Pinpoint the cell where the given text exists, returning its [x, y] midpoint coordinate. 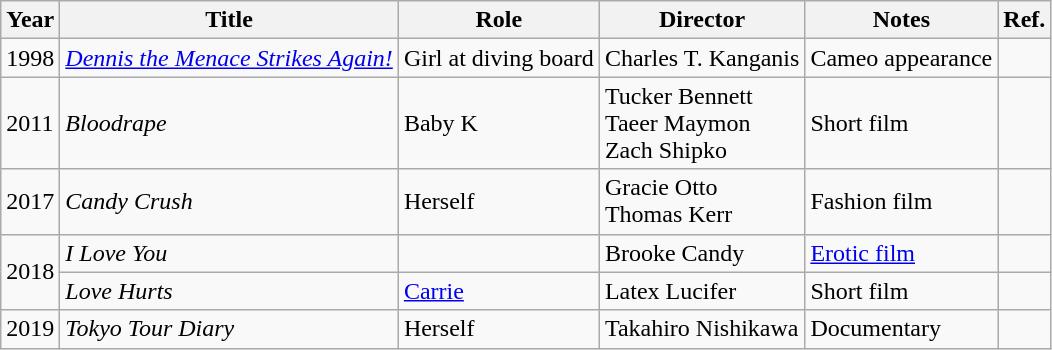
2018 [30, 272]
Baby K [498, 123]
Fashion film [902, 202]
Year [30, 20]
Role [498, 20]
2017 [30, 202]
Cameo appearance [902, 58]
Brooke Candy [702, 253]
Ref. [1024, 20]
Director [702, 20]
Title [230, 20]
2019 [30, 329]
Tokyo Tour Diary [230, 329]
Takahiro Nishikawa [702, 329]
Documentary [902, 329]
Charles T. Kanganis [702, 58]
Erotic film [902, 253]
I Love You [230, 253]
Bloodrape [230, 123]
Love Hurts [230, 291]
Tucker BennettTaeer MaymonZach Shipko [702, 123]
Dennis the Menace Strikes Again! [230, 58]
1998 [30, 58]
2011 [30, 123]
Candy Crush [230, 202]
Notes [902, 20]
Latex Lucifer [702, 291]
Carrie [498, 291]
Gracie OttoThomas Kerr [702, 202]
Girl at diving board [498, 58]
